Locate the cell with the specified text and output its [x, y] center coordinate. 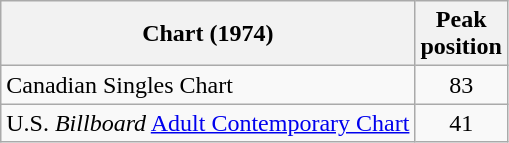
83 [461, 85]
Chart (1974) [208, 34]
41 [461, 123]
U.S. Billboard Adult Contemporary Chart [208, 123]
Canadian Singles Chart [208, 85]
Peakposition [461, 34]
